Scan for the cell matching the given text and deliver its (x, y) coordinate at center. 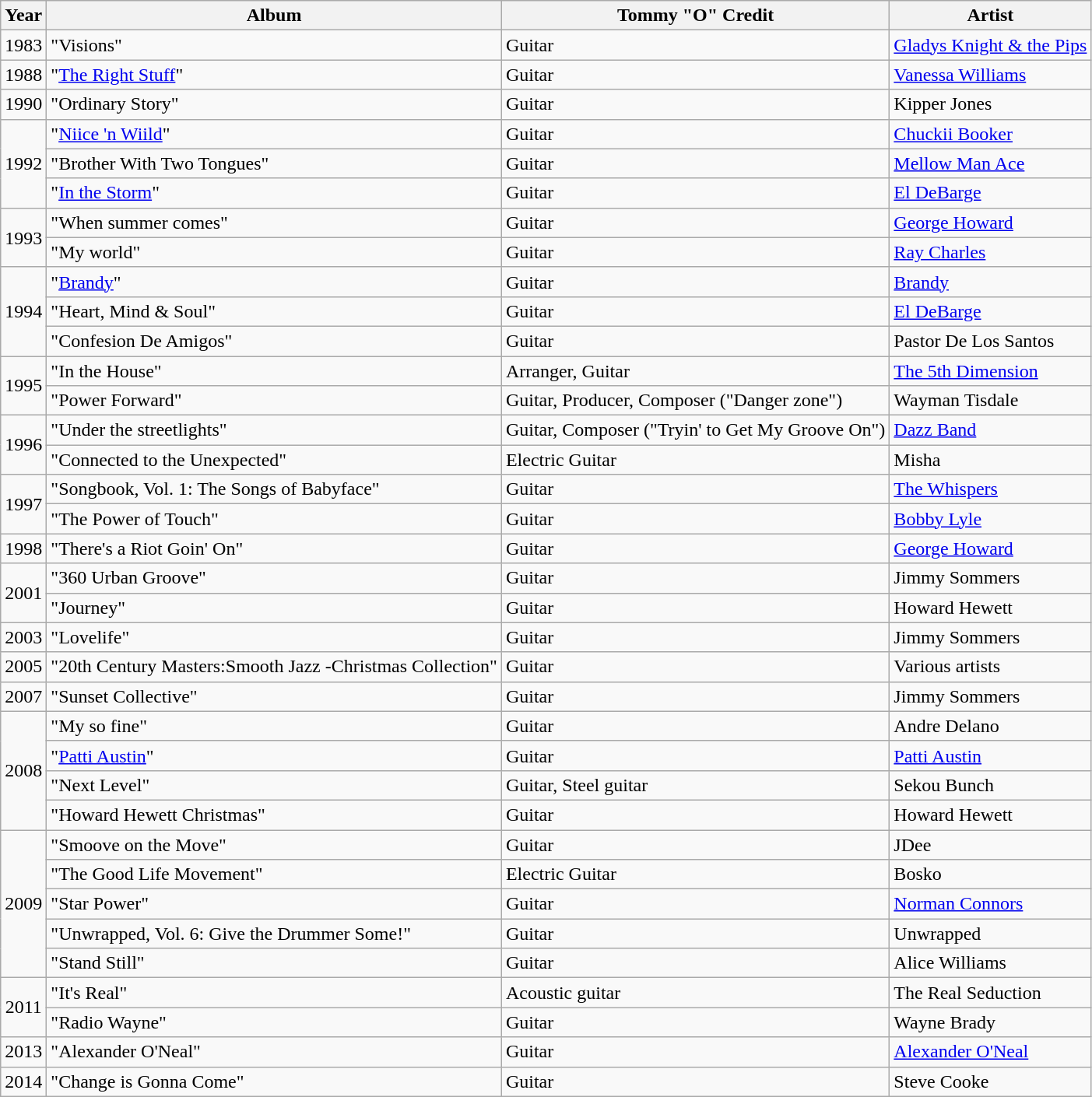
Andre Delano (990, 726)
Year (23, 16)
Guitar, Composer ("Tryin' to Get My Groove On") (695, 430)
Pastor De Los Santos (990, 341)
"Patti Austin" (274, 755)
Acoustic guitar (695, 993)
Vanessa Williams (990, 75)
"Ordinary Story" (274, 104)
Brandy (990, 282)
1990 (23, 104)
1997 (23, 504)
2001 (23, 593)
Sekou Bunch (990, 785)
"Radio Wayne" (274, 1022)
"Alexander O'Neal" (274, 1052)
Tommy "O" Credit (695, 16)
"Visions" (274, 45)
"The Good Life Movement" (274, 874)
Guitar, Producer, Composer ("Danger zone") (695, 401)
"The Power of Touch" (274, 519)
"Stand Still" (274, 963)
1983 (23, 45)
"Unwrapped, Vol. 6: Give the Drummer Some!" (274, 934)
"Brother With Two Tongues" (274, 163)
"Lovelife" (274, 637)
Various artists (990, 667)
Gladys Knight & the Pips (990, 45)
"Smoove on the Move" (274, 844)
Wayman Tisdale (990, 401)
"Confesion De Amigos" (274, 341)
1994 (23, 311)
Norman Connors (990, 904)
Guitar, Steel guitar (695, 785)
Misha (990, 460)
"My so fine" (274, 726)
2011 (23, 1008)
Artist (990, 16)
Arranger, Guitar (695, 371)
"Sunset Collective" (274, 696)
Mellow Man Ace (990, 163)
"20th Century Masters:Smooth Jazz -Christmas Collection" (274, 667)
Wayne Brady (990, 1022)
Bosko (990, 874)
"Power Forward" (274, 401)
1993 (23, 237)
1998 (23, 548)
"Brandy" (274, 282)
"Star Power" (274, 904)
Unwrapped (990, 934)
"Songbook, Vol. 1: The Songs of Babyface" (274, 489)
"In the Storm" (274, 193)
2008 (23, 770)
1995 (23, 386)
"Howard Hewett Christmas" (274, 815)
"Under the streetlights" (274, 430)
"When summer comes" (274, 223)
1996 (23, 445)
Alice Williams (990, 963)
"Journey" (274, 608)
"In the House" (274, 371)
2005 (23, 667)
JDee (990, 844)
"My world" (274, 252)
The Whispers (990, 489)
"It's Real" (274, 993)
Patti Austin (990, 755)
The 5th Dimension (990, 371)
2014 (23, 1081)
Bobby Lyle (990, 519)
Chuckii Booker (990, 134)
"There's a Riot Goin' On" (274, 548)
"Next Level" (274, 785)
Kipper Jones (990, 104)
The Real Seduction (990, 993)
"Change is Gonna Come" (274, 1081)
2013 (23, 1052)
"Heart, Mind & Soul" (274, 311)
2003 (23, 637)
"The Right Stuff" (274, 75)
"Niice 'n Wiild" (274, 134)
"Connected to the Unexpected" (274, 460)
Alexander O'Neal (990, 1052)
Album (274, 16)
1992 (23, 163)
1988 (23, 75)
Ray Charles (990, 252)
Dazz Band (990, 430)
"360 Urban Groove" (274, 578)
2009 (23, 903)
2007 (23, 696)
Steve Cooke (990, 1081)
